For the text-containing cell, return its midpoint in [X, Y] coordinate format. 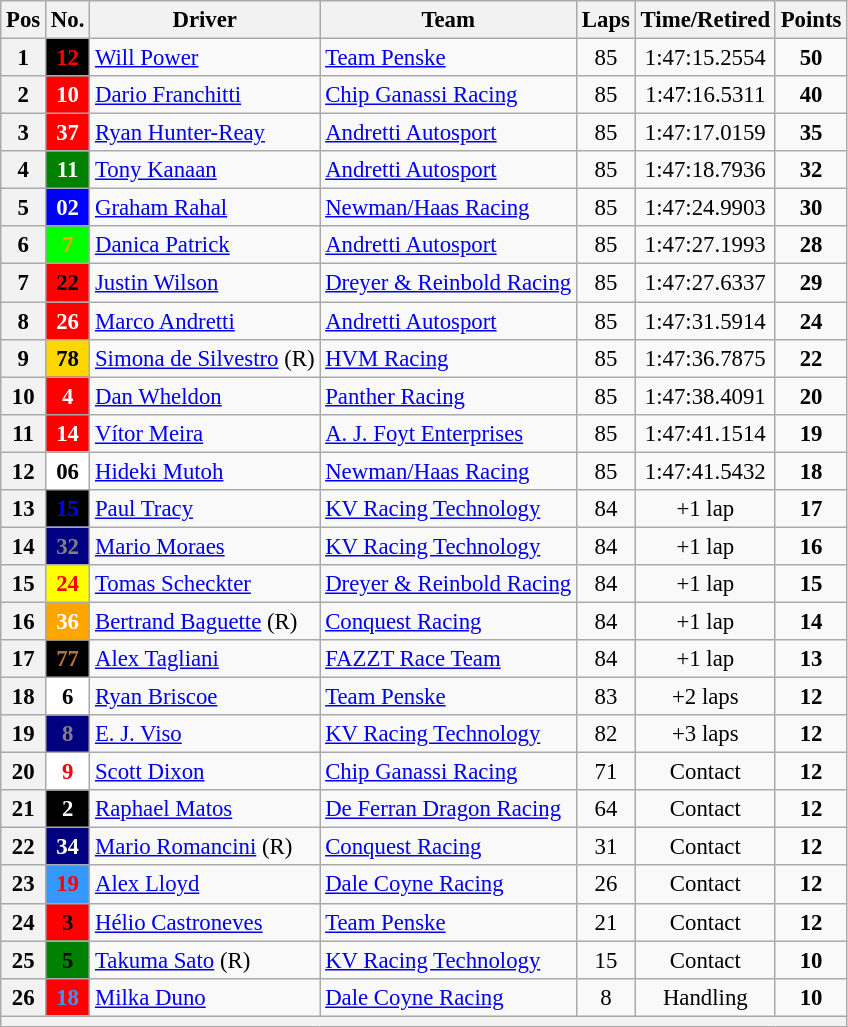
Ryan Hunter-Reay [205, 133]
Panther Racing [448, 396]
Bertrand Baguette (R) [205, 621]
Laps [606, 20]
Milka Duno [205, 997]
1:47:41.5432 [705, 471]
No. [68, 20]
Vítor Meira [205, 433]
1:47:27.1993 [705, 245]
Alex Lloyd [205, 885]
Hélio Castroneves [205, 922]
Dan Wheldon [205, 396]
30 [810, 208]
1:47:16.5311 [705, 95]
Dario Franchitti [205, 95]
36 [68, 621]
1:47:17.0159 [705, 133]
Team [448, 20]
1:47:31.5914 [705, 321]
Graham Rahal [205, 208]
1:47:15.2554 [705, 58]
Pos [24, 20]
1:47:24.9903 [705, 208]
23 [24, 885]
1:47:18.7936 [705, 170]
Hideki Mutoh [205, 471]
29 [810, 283]
64 [606, 809]
02 [68, 208]
Mario Romancini (R) [205, 847]
1:47:38.4091 [705, 396]
Handling [705, 997]
Takuma Sato (R) [205, 960]
25 [24, 960]
+3 laps [705, 734]
40 [810, 95]
1:47:41.1514 [705, 433]
78 [68, 358]
Points [810, 20]
50 [810, 58]
06 [68, 471]
Tony Kanaan [205, 170]
E. J. Viso [205, 734]
Paul Tracy [205, 509]
31 [606, 847]
28 [810, 245]
34 [68, 847]
37 [68, 133]
83 [606, 697]
Will Power [205, 58]
Alex Tagliani [205, 659]
82 [606, 734]
Danica Patrick [205, 245]
Ryan Briscoe [205, 697]
HVM Racing [448, 358]
A. J. Foyt Enterprises [448, 433]
Raphael Matos [205, 809]
Simona de Silvestro (R) [205, 358]
1:47:36.7875 [705, 358]
Mario Moraes [205, 546]
Marco Andretti [205, 321]
+2 laps [705, 697]
De Ferran Dragon Racing [448, 809]
71 [606, 772]
Driver [205, 20]
1 [24, 58]
Justin Wilson [205, 283]
Time/Retired [705, 20]
Tomas Scheckter [205, 584]
Scott Dixon [205, 772]
35 [810, 133]
77 [68, 659]
FAZZT Race Team [448, 659]
1:47:27.6337 [705, 283]
